For the text-containing cell, return its midpoint in (x, y) coordinate format. 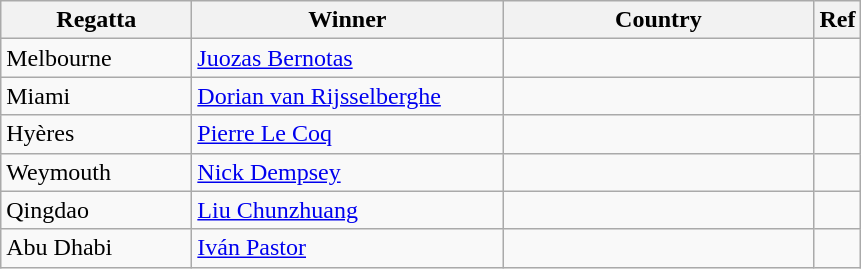
Pierre Le Coq (348, 134)
Abu Dhabi (96, 248)
Juozas Bernotas (348, 58)
Winner (348, 20)
Miami (96, 96)
Weymouth (96, 172)
Iván Pastor (348, 248)
Qingdao (96, 210)
Nick Dempsey (348, 172)
Dorian van Rijsselberghe (348, 96)
Ref (838, 20)
Melbourne (96, 58)
Hyères (96, 134)
Liu Chunzhuang (348, 210)
Country (658, 20)
Regatta (96, 20)
